Search for the cell housing the specified text and yield its [X, Y] center coordinate. 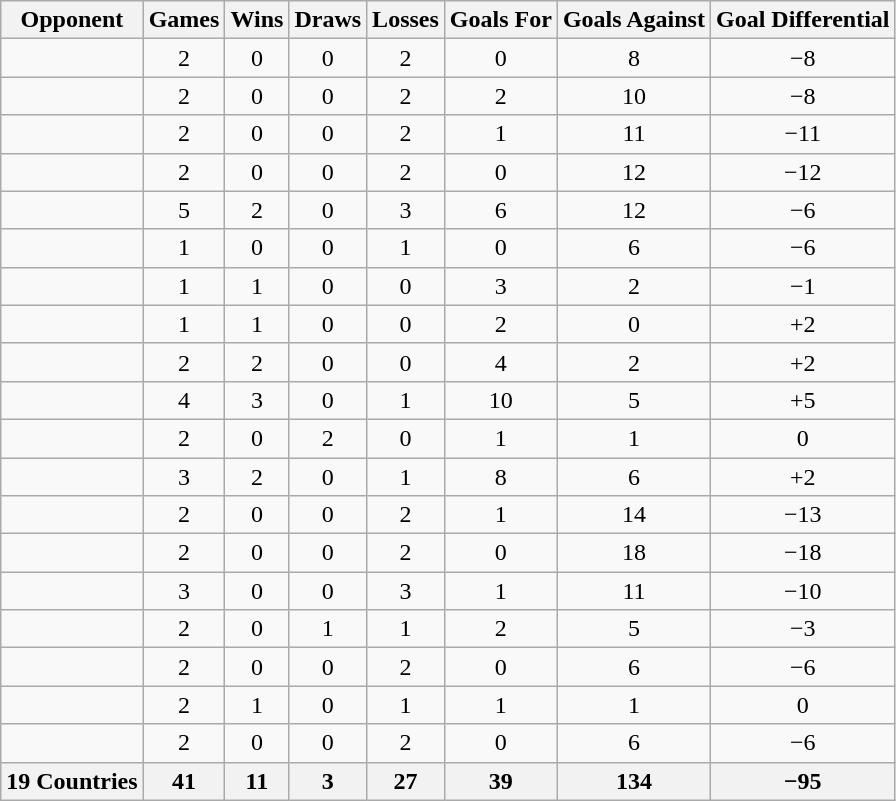
14 [634, 515]
−3 [802, 629]
Goals Against [634, 20]
27 [406, 781]
41 [184, 781]
Opponent [72, 20]
−11 [802, 134]
−10 [802, 591]
−18 [802, 553]
−12 [802, 172]
134 [634, 781]
−1 [802, 286]
Goal Differential [802, 20]
Goals For [500, 20]
−95 [802, 781]
Draws [328, 20]
Games [184, 20]
+5 [802, 400]
19 Countries [72, 781]
Losses [406, 20]
39 [500, 781]
18 [634, 553]
Wins [257, 20]
−13 [802, 515]
